Extract the [X, Y] coordinate from the center of the cell holding the provided text.  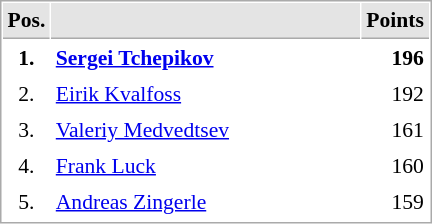
159 [396, 201]
Sergei Tchepikov [206, 57]
Points [396, 21]
2. [26, 93]
5. [26, 201]
196 [396, 57]
Eirik Kvalfoss [206, 93]
Frank Luck [206, 165]
192 [396, 93]
Pos. [26, 21]
3. [26, 129]
160 [396, 165]
1. [26, 57]
Andreas Zingerle [206, 201]
Valeriy Medvedtsev [206, 129]
161 [396, 129]
4. [26, 165]
